Detect which cell encompasses the target text, then output its [X, Y] center coordinate. 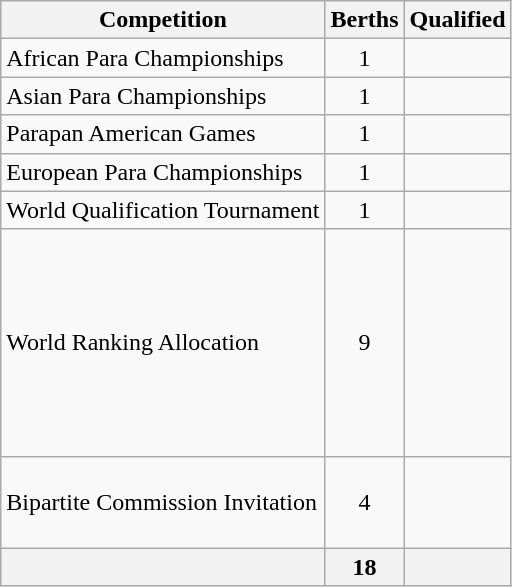
18 [364, 567]
African Para Championships [163, 58]
World Qualification Tournament [163, 210]
Competition [163, 20]
European Para Championships [163, 172]
Parapan American Games [163, 134]
Bipartite Commission Invitation [163, 502]
Asian Para Championships [163, 96]
4 [364, 502]
Qualified [458, 20]
World Ranking Allocation [163, 342]
Berths [364, 20]
9 [364, 342]
